Pinpoint the cell where the given text exists, returning its [x, y] midpoint coordinate. 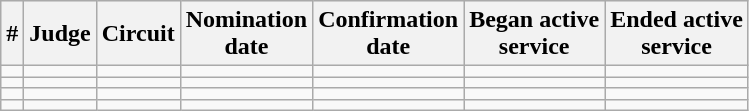
Began activeservice [534, 34]
# [12, 34]
Ended activeservice [677, 34]
Judge [60, 34]
Circuit [138, 34]
Confirmationdate [388, 34]
Nominationdate [246, 34]
